Return (X, Y) of the center of cell containing provided text 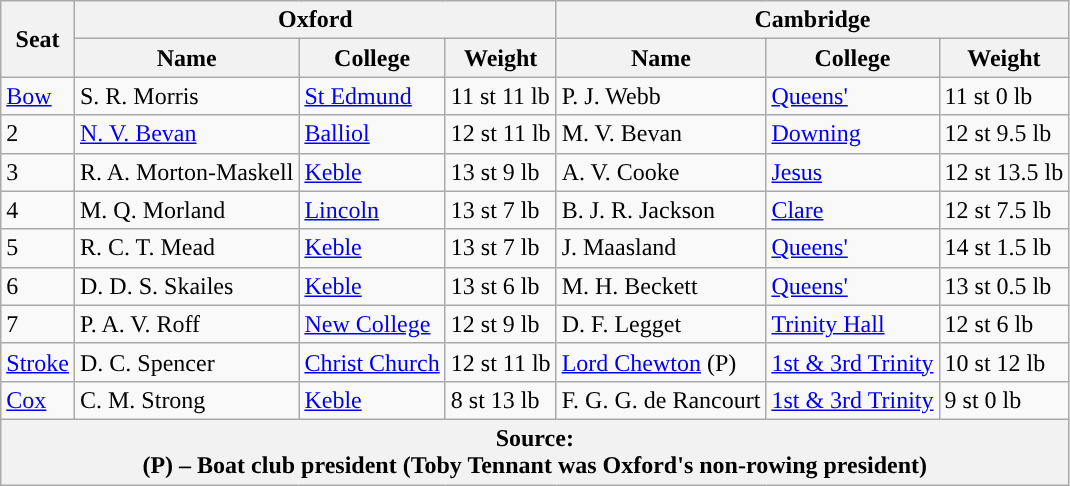
Lord Chewton (P) (661, 362)
Bow (38, 96)
11 st 0 lb (1004, 96)
M. V. Bevan (661, 134)
14 st 1.5 lb (1004, 248)
M. Q. Morland (186, 210)
P. A. V. Roff (186, 324)
5 (38, 248)
A. V. Cooke (661, 172)
B. J. R. Jackson (661, 210)
Balliol (372, 134)
10 st 12 lb (1004, 362)
12 st 7.5 lb (1004, 210)
R. A. Morton-Maskell (186, 172)
13 st 9 lb (500, 172)
13 st 6 lb (500, 286)
M. H. Beckett (661, 286)
Seat (38, 39)
Downing (852, 134)
3 (38, 172)
6 (38, 286)
D. C. Spencer (186, 362)
New College (372, 324)
Cambridge (812, 20)
Trinity Hall (852, 324)
12 st 13.5 lb (1004, 172)
9 st 0 lb (1004, 400)
Christ Church (372, 362)
Lincoln (372, 210)
J. Maasland (661, 248)
Cox (38, 400)
4 (38, 210)
D. F. Legget (661, 324)
Stroke (38, 362)
N. V. Bevan (186, 134)
11 st 11 lb (500, 96)
13 st 0.5 lb (1004, 286)
Clare (852, 210)
7 (38, 324)
P. J. Webb (661, 96)
Source:(P) – Boat club president (Toby Tennant was Oxford's non-rowing president) (535, 452)
2 (38, 134)
Oxford (315, 20)
S. R. Morris (186, 96)
D. D. S. Skailes (186, 286)
8 st 13 lb (500, 400)
12 st 9.5 lb (1004, 134)
F. G. G. de Rancourt (661, 400)
C. M. Strong (186, 400)
St Edmund (372, 96)
Jesus (852, 172)
12 st 6 lb (1004, 324)
12 st 9 lb (500, 324)
R. C. T. Mead (186, 248)
